Output the [X, Y] coordinate of the center of the cell containing the given text.  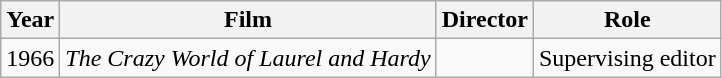
1966 [30, 58]
Film [248, 20]
The Crazy World of Laurel and Hardy [248, 58]
Role [627, 20]
Supervising editor [627, 58]
Director [484, 20]
Year [30, 20]
